Scan for the cell matching the given text and deliver its [X, Y] coordinate at center. 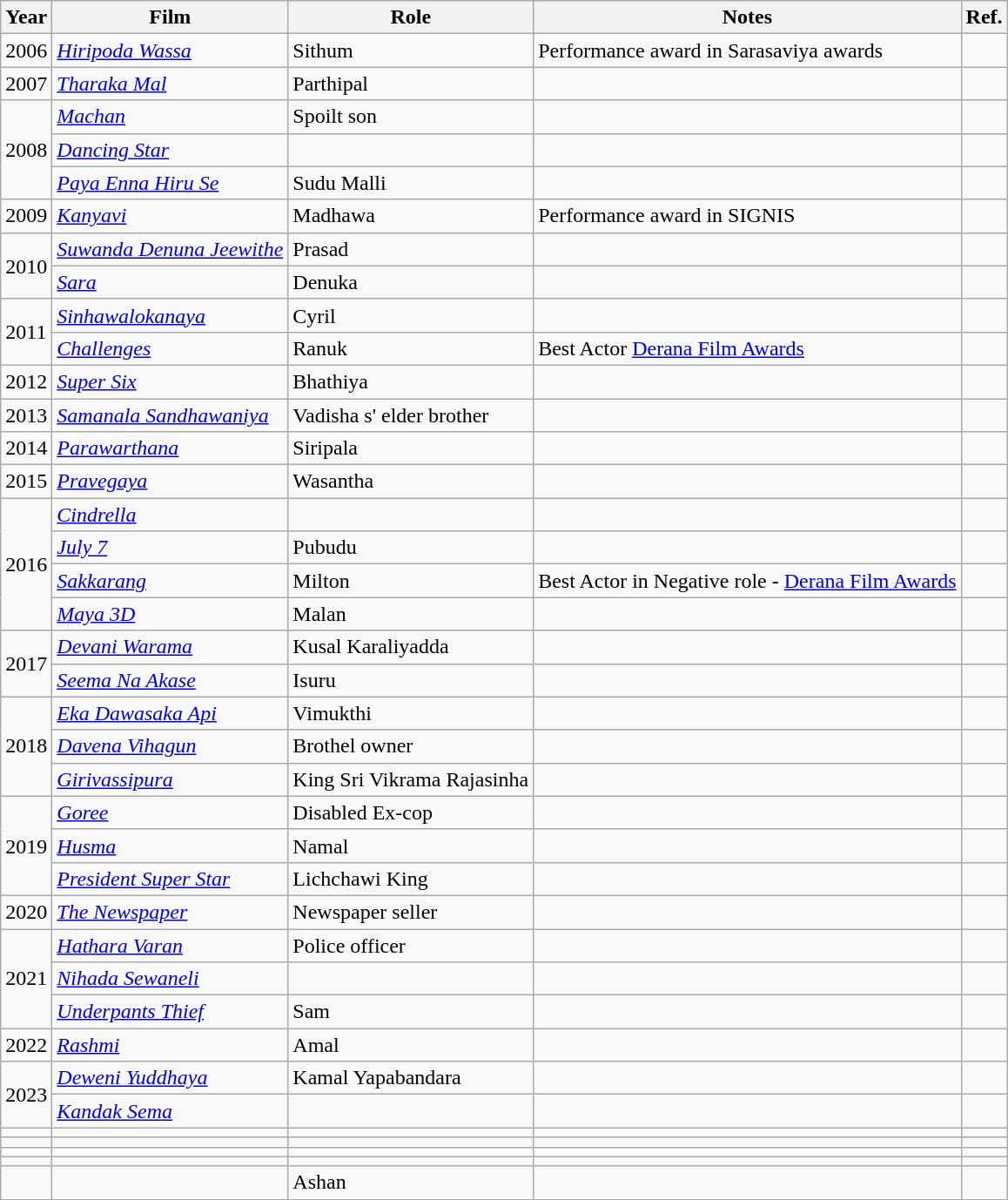
Malan [411, 614]
Tharaka Mal [171, 84]
2015 [26, 482]
Best Actor Derana Film Awards [747, 348]
Sara [171, 282]
Maya 3D [171, 614]
Eka Dawasaka Api [171, 713]
Machan [171, 117]
Vimukthi [411, 713]
Performance award in SIGNIS [747, 216]
Girivassipura [171, 779]
2019 [26, 846]
Paya Enna Hiru Se [171, 183]
Notes [747, 17]
2016 [26, 564]
Kusal Karaliyadda [411, 647]
Dancing Star [171, 150]
Cindrella [171, 515]
Rashmi [171, 1045]
Ref. [984, 17]
Sudu Malli [411, 183]
Seema Na Akase [171, 680]
2014 [26, 448]
Kandak Sema [171, 1111]
2023 [26, 1095]
Spoilt son [411, 117]
Prasad [411, 249]
Brothel owner [411, 746]
Challenges [171, 348]
Parawarthana [171, 448]
Performance award in Sarasaviya awards [747, 51]
Film [171, 17]
King Sri Vikrama Rajasinha [411, 779]
2022 [26, 1045]
2007 [26, 84]
Amal [411, 1045]
2011 [26, 332]
2012 [26, 381]
Parthipal [411, 84]
Underpants Thief [171, 1012]
Namal [411, 846]
2018 [26, 746]
Siripala [411, 448]
Ashan [411, 1183]
Cyril [411, 315]
2009 [26, 216]
Kamal Yapabandara [411, 1078]
Sithum [411, 51]
2020 [26, 912]
2008 [26, 150]
Pravegaya [171, 482]
Newspaper seller [411, 912]
Sam [411, 1012]
Kanyavi [171, 216]
Year [26, 17]
Wasantha [411, 482]
Davena Vihagun [171, 746]
Deweni Yuddhaya [171, 1078]
Goree [171, 812]
Madhawa [411, 216]
Denuka [411, 282]
2006 [26, 51]
2013 [26, 415]
2017 [26, 664]
Husma [171, 846]
President Super Star [171, 879]
Samanala Sandhawaniya [171, 415]
Lichchawi King [411, 879]
Hiripoda Wassa [171, 51]
Milton [411, 581]
Isuru [411, 680]
Devani Warama [171, 647]
Police officer [411, 945]
Sinhawalokanaya [171, 315]
Super Six [171, 381]
2021 [26, 978]
Pubudu [411, 548]
Best Actor in Negative role - Derana Film Awards [747, 581]
Disabled Ex-cop [411, 812]
Suwanda Denuna Jeewithe [171, 249]
Bhathiya [411, 381]
Vadisha s' elder brother [411, 415]
Sakkarang [171, 581]
The Newspaper [171, 912]
Ranuk [411, 348]
Nihada Sewaneli [171, 979]
2010 [26, 266]
Hathara Varan [171, 945]
July 7 [171, 548]
Role [411, 17]
